Output the (x, y) coordinate of the center of the cell containing the given text.  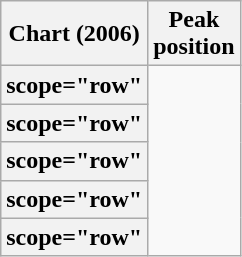
Peakposition (194, 34)
Chart (2006) (74, 34)
